From the cell containing the given text, extract its center point as (x, y) coordinate. 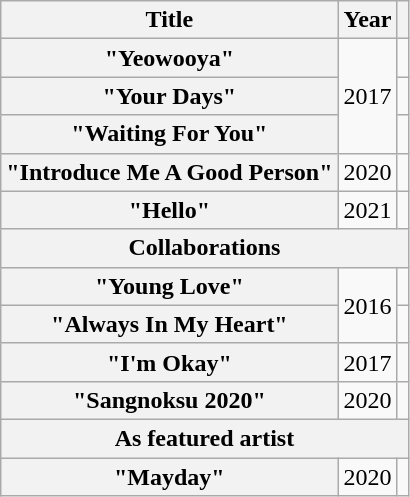
Collaborations (204, 248)
"I'm Okay" (170, 362)
Title (170, 20)
"Your Days" (170, 96)
2021 (368, 210)
"Sangnoksu 2020" (170, 400)
"Yeowooya" (170, 58)
"Always In My Heart" (170, 324)
"Young Love" (170, 286)
"Introduce Me A Good Person" (170, 172)
Year (368, 20)
2016 (368, 305)
"Hello" (170, 210)
"Mayday" (170, 477)
"Waiting For You" (170, 134)
As featured artist (204, 438)
